Identify which cell holds the provided text, then report its (x, y) central coordinate. 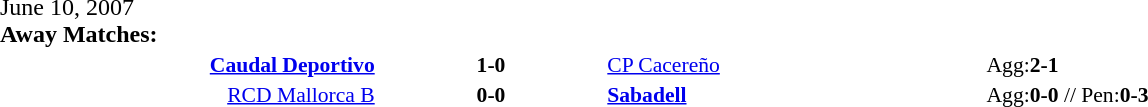
CP Cacereño (795, 64)
1-0 (492, 64)
